For the text-containing cell, return its midpoint in [x, y] coordinate format. 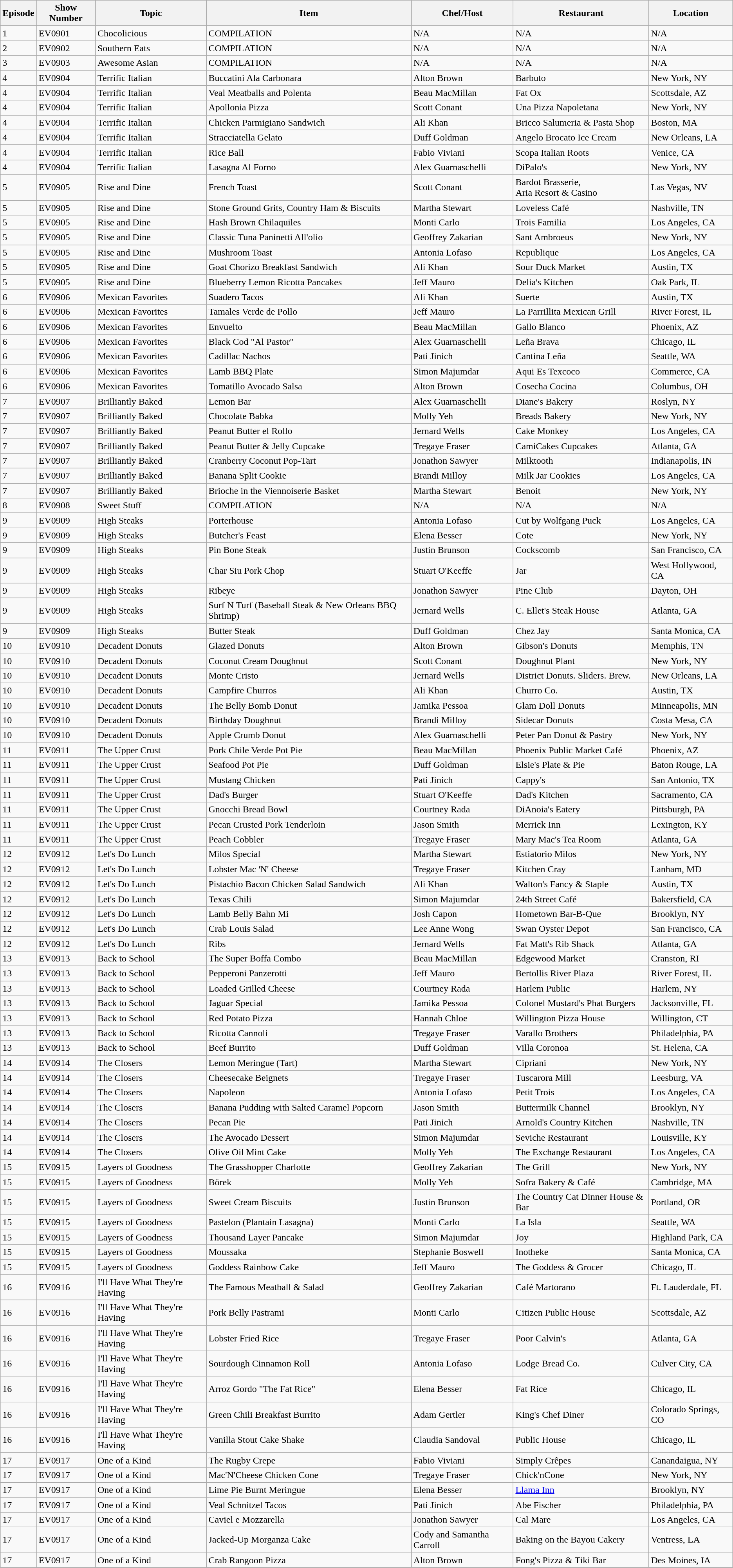
Tuscarora Mill [581, 1078]
Trois Familia [581, 223]
Mary Mac's Tea Room [581, 839]
Leesburg, VA [691, 1078]
Jaguar Special [309, 1003]
Petit Trois [581, 1093]
Char Siu Pork Chop [309, 571]
San Antonio, TX [691, 780]
Pepperoni Panzerotti [309, 974]
Lodge Bread Co. [581, 1363]
Cote [581, 535]
La Isla [581, 1222]
Gnocchi Bread Bowl [309, 810]
Ribeye [309, 590]
Börek [309, 1182]
Sacramento, CA [691, 795]
Phoenix Public Market Café [581, 750]
Ribs [309, 943]
French Toast [309, 187]
Peter Pan Donut & Pastry [581, 735]
Lexington, KY [691, 825]
Campfire Churros [309, 690]
Pastelon (Plantain Lasagna) [309, 1222]
Monte Cristo [309, 675]
Dayton, OH [691, 590]
Commerce, CA [691, 371]
Pork Chile Verde Pot Pie [309, 750]
Banana Pudding with Salted Caramel Popcorn [309, 1107]
The Avocado Dessert [309, 1137]
Classic Tuna Paninetti All'olio [309, 238]
Kitchen Cray [581, 869]
Loveless Café [581, 208]
The Grasshopper Charlotte [309, 1167]
Culver City, CA [691, 1363]
Coconut Cream Doughnut [309, 661]
Arroz Gordo "The Fat Rice" [309, 1389]
Las Vegas, NV [691, 187]
Cranberry Coconut Pop-Tart [309, 461]
Blueberry Lemon Ricotta Pancakes [309, 282]
Lemon Bar [309, 401]
Pistachio Bacon Chicken Salad Sandwich [309, 884]
Cambridge, MA [691, 1182]
Sweet Stuff [150, 506]
Doughnut Plant [581, 661]
Café Martorano [581, 1287]
C. Ellet's Steak House [581, 610]
Colonel Mustard's Phat Burgers [581, 1003]
Lamb Belly Bahn Mi [309, 914]
Veal Schnitzel Tacos [309, 1505]
Item [309, 13]
Lasagna Al Forno [309, 167]
Angelo Brocato Ice Cream [581, 137]
Black Cod "Al Pastor" [309, 342]
Bardot Brasserie,Aria Resort & Casino [581, 187]
Gibson's Donuts [581, 646]
Portland, OR [691, 1202]
Peanut Butter & Jelly Cupcake [309, 446]
The Country Cat Dinner House & Bar [581, 1202]
Restaurant [581, 13]
Birthday Doughnut [309, 720]
The Goddess & Grocer [581, 1267]
Mushroom Toast [309, 252]
Crab Rangoon Pizza [309, 1560]
Scopa Italian Roots [581, 152]
Apollonia Pizza [309, 108]
Venice, CA [691, 152]
8 [18, 506]
Cipriani [581, 1063]
Lobster Mac 'N' Cheese [309, 869]
District Donuts. Sliders. Brew. [581, 675]
Suadero Tacos [309, 297]
Cosecha Cocina [581, 386]
Thousand Layer Pancake [309, 1237]
Arnold's Country Kitchen [581, 1122]
La Parrillita Mexican Grill [581, 312]
Ricotta Cannoli [309, 1033]
Seafood Pot Pie [309, 765]
Des Moines, IA [691, 1560]
Roslyn, NY [691, 401]
Swan Oyster Depot [581, 929]
Texas Chili [309, 899]
Bakersfield, CA [691, 899]
Sofra Bakery & Café [581, 1182]
Canandaigua, NY [691, 1460]
Josh Capon [462, 914]
Walton's Fancy & Staple [581, 884]
Villa Coronoa [581, 1048]
Estiatorio Milos [581, 854]
St. Helena, CA [691, 1048]
Chicken Parmigiano Sandwich [309, 122]
Chocolate Babka [309, 416]
Red Potato Pizza [309, 1018]
Elsie's Plate & Pie [581, 765]
Mustang Chicken [309, 780]
The Super Boffa Combo [309, 959]
Fat Ox [581, 93]
Colorado Springs, CO [691, 1414]
Chick'nCone [581, 1475]
Olive Oil Mint Cake [309, 1152]
Willington, CT [691, 1018]
Willington Pizza House [581, 1018]
Caviel e Mozzarella [309, 1520]
Peach Cobbler [309, 839]
3 [18, 63]
Pine Club [581, 590]
Simply Crêpes [581, 1460]
Lamb BBQ Plate [309, 371]
Abe Fischer [581, 1505]
Gallo Blanco [581, 327]
Dad's Kitchen [581, 795]
Benoit [581, 491]
Hash Brown Chilaquiles [309, 223]
Jacked-Up Morganza Cake [309, 1540]
The Belly Bomb Donut [309, 706]
The Grill [581, 1167]
Hometown Bar-B-Que [581, 914]
EV0902 [66, 48]
Cody and Samantha Carroll [462, 1540]
Baton Rouge, LA [691, 765]
Una Pizza Napoletana [581, 108]
Bertollis River Plaza [581, 974]
Sourdough Cinnamon Roll [309, 1363]
Southern Eats [150, 48]
DiAnoia's Eatery [581, 810]
Leña Brava [581, 342]
Veal Meatballs and Polenta [309, 93]
Buttermilk Channel [581, 1107]
Cantina Leña [581, 356]
The Exchange Restaurant [581, 1152]
Ventress, LA [691, 1540]
Inotheke [581, 1252]
Edgewood Market [581, 959]
Butter Steak [309, 631]
EV0901 [66, 33]
Sour Duck Market [581, 267]
Dad's Burger [309, 795]
Moussaka [309, 1252]
Surf N Turf (Baseball Steak & New Orleans BBQ Shrimp) [309, 610]
Topic [150, 13]
Baking on the Bayou Cakery [581, 1540]
Stephanie Boswell [462, 1252]
Poor Calvin's [581, 1338]
Chez Jay [581, 631]
Seviche Restaurant [581, 1137]
Show Number [66, 13]
Goddess Rainbow Cake [309, 1267]
Location [691, 13]
Peanut Butter el Rollo [309, 431]
CamiCakes Cupcakes [581, 446]
Hannah Chloe [462, 1018]
Vanilla Stout Cake Shake [309, 1440]
Cal Mare [581, 1520]
Pecan Pie [309, 1122]
Cake Monkey [581, 431]
Chocolicious [150, 33]
Pin Bone Steak [309, 550]
The Rugby Crepe [309, 1460]
Citizen Public House [581, 1312]
DiPalo's [581, 167]
Ft. Lauderdale, FL [691, 1287]
Suerte [581, 297]
Buccatini Ala Carbonara [309, 78]
2 [18, 48]
Beef Burrito [309, 1048]
Bricco Salumeria & Pasta Shop [581, 122]
Porterhouse [309, 520]
Sidecar Donuts [581, 720]
Green Chili Breakfast Burrito [309, 1414]
Columbus, OH [691, 386]
Brioche in the Viennoiserie Basket [309, 491]
Tamales Verde de Pollo [309, 312]
Glam Doll Donuts [581, 706]
Rice Ball [309, 152]
Pittsburgh, PA [691, 810]
Costa Mesa, CA [691, 720]
Envuelto [309, 327]
Crab Louis Salad [309, 929]
Adam Gertler [462, 1414]
Highland Park, CA [691, 1237]
Jar [581, 571]
EV0908 [66, 506]
Cheesecake Beignets [309, 1078]
Jacksonville, FL [691, 1003]
Barbuto [581, 78]
Stracciatella Gelato [309, 137]
Milktooth [581, 461]
Banana Split Cookie [309, 476]
EV0903 [66, 63]
Mac'N'Cheese Chicken Cone [309, 1475]
Glazed Donuts [309, 646]
Louisville, KY [691, 1137]
Cut by Wolfgang Puck [581, 520]
Harlem Public [581, 988]
West Hollywood, CA [691, 571]
Episode [18, 13]
Breads Bakery [581, 416]
Cranston, RI [691, 959]
Oak Park, IL [691, 282]
1 [18, 33]
Chef/Host [462, 13]
Fong's Pizza & Tiki Bar [581, 1560]
Varallo Brothers [581, 1033]
Cockscomb [581, 550]
Goat Chorizo Breakfast Sandwich [309, 267]
Churro Co. [581, 690]
Cappy's [581, 780]
Harlem, NY [691, 988]
King's Chef Diner [581, 1414]
Milos Special [309, 854]
Memphis, TN [691, 646]
Indianapolis, IN [691, 461]
Apple Crumb Donut [309, 735]
Public House [581, 1440]
Boston, MA [691, 122]
Claudia Sandoval [462, 1440]
Sweet Cream Biscuits [309, 1202]
Lime Pie Burnt Meringue [309, 1490]
Pork Belly Pastrami [309, 1312]
Cadillac Nachos [309, 356]
Butcher's Feast [309, 535]
Fat Rice [581, 1389]
Llama Inn [581, 1490]
Joy [581, 1237]
Minneapolis, MN [691, 706]
Loaded Grilled Cheese [309, 988]
Napoleon [309, 1093]
Diane's Bakery [581, 401]
Stone Ground Grits, Country Ham & Biscuits [309, 208]
Fat Matt's Rib Shack [581, 943]
Awesome Asian [150, 63]
The Famous Meatball & Salad [309, 1287]
Aqui Es Texcoco [581, 371]
Lee Anne Wong [462, 929]
Tomatillo Avocado Salsa [309, 386]
Milk Jar Cookies [581, 476]
Lanham, MD [691, 869]
Lobster Fried Rice [309, 1338]
Lemon Meringue (Tart) [309, 1063]
Delia's Kitchen [581, 282]
24th Street Café [581, 899]
Pecan Crusted Pork Tenderloin [309, 825]
Sant Ambroeus [581, 238]
Merrick Inn [581, 825]
Republique [581, 252]
